Pinpoint the cell where the given text exists, returning its (X, Y) midpoint coordinate. 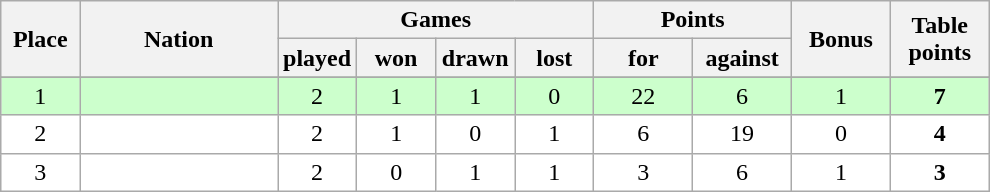
for (644, 58)
Games (436, 20)
Tablepoints (940, 39)
4 (940, 134)
7 (940, 96)
19 (742, 134)
22 (644, 96)
Points (693, 20)
drawn (476, 58)
Bonus (842, 39)
Place (40, 39)
lost (554, 58)
played (318, 58)
Nation (179, 39)
against (742, 58)
won (396, 58)
